Capture the cell that displays the provided text and extract its (X, Y) central coordinate. 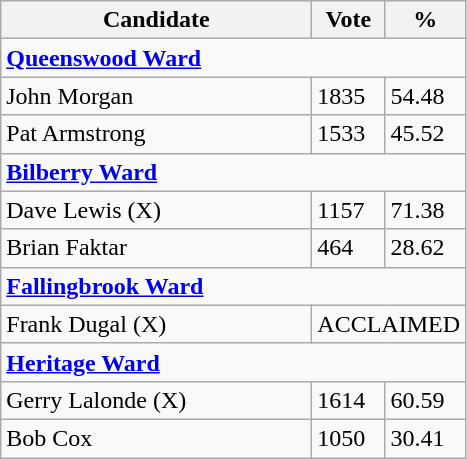
Candidate (156, 20)
Gerry Lalonde (X) (156, 400)
John Morgan (156, 96)
% (426, 20)
1614 (348, 400)
Pat Armstrong (156, 134)
54.48 (426, 96)
1533 (348, 134)
60.59 (426, 400)
Queenswood Ward (234, 58)
1835 (348, 96)
Bilberry Ward (234, 172)
45.52 (426, 134)
Dave Lewis (X) (156, 210)
Fallingbrook Ward (234, 286)
Brian Faktar (156, 248)
Heritage Ward (234, 362)
30.41 (426, 438)
1050 (348, 438)
Bob Cox (156, 438)
Vote (348, 20)
1157 (348, 210)
71.38 (426, 210)
28.62 (426, 248)
464 (348, 248)
Frank Dugal (X) (156, 324)
ACCLAIMED (389, 324)
